Extract the [X, Y] coordinate from the center of the cell holding the provided text.  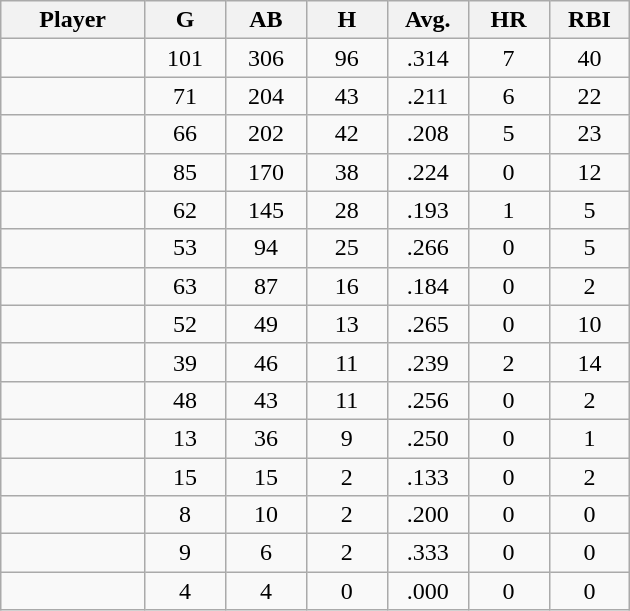
H [346, 20]
.266 [428, 248]
AB [266, 20]
.239 [428, 362]
23 [590, 134]
53 [186, 248]
RBI [590, 20]
145 [266, 210]
62 [186, 210]
.333 [428, 553]
63 [186, 286]
.184 [428, 286]
87 [266, 286]
12 [590, 172]
.224 [428, 172]
7 [508, 58]
.314 [428, 58]
202 [266, 134]
28 [346, 210]
46 [266, 362]
.250 [428, 438]
Player [73, 20]
48 [186, 400]
HR [508, 20]
.133 [428, 477]
94 [266, 248]
66 [186, 134]
.265 [428, 324]
85 [186, 172]
25 [346, 248]
38 [346, 172]
.211 [428, 96]
96 [346, 58]
.208 [428, 134]
52 [186, 324]
8 [186, 515]
14 [590, 362]
G [186, 20]
39 [186, 362]
49 [266, 324]
.193 [428, 210]
.256 [428, 400]
40 [590, 58]
42 [346, 134]
101 [186, 58]
71 [186, 96]
.000 [428, 591]
170 [266, 172]
Avg. [428, 20]
204 [266, 96]
.200 [428, 515]
306 [266, 58]
16 [346, 286]
36 [266, 438]
22 [590, 96]
